Provide the [X, Y] coordinate of the cell's center where the given text is located.  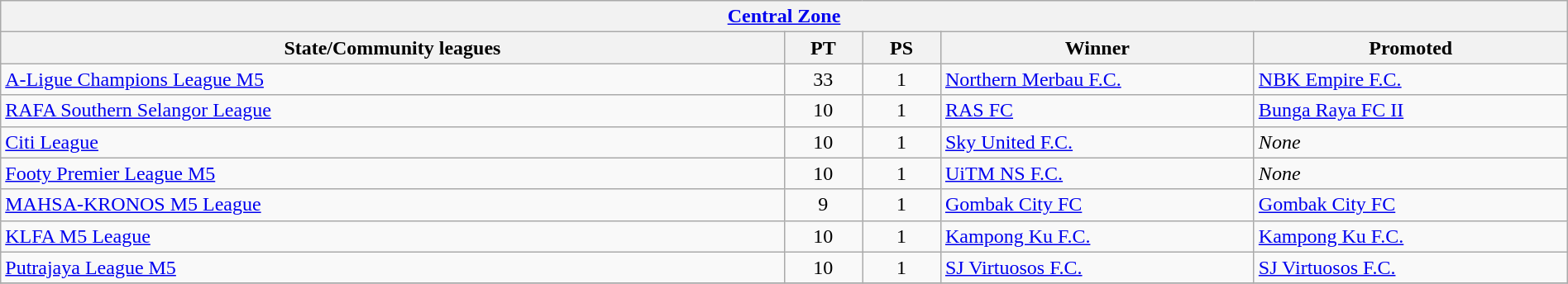
Bunga Raya FC II [1411, 111]
NBK Empire F.C. [1411, 79]
Footy Premier League M5 [392, 173]
PT [824, 48]
Citi League [392, 142]
9 [824, 205]
UiTM NS F.C. [1097, 173]
A-Ligue Champions League M5 [392, 79]
Northern Merbau F.C. [1097, 79]
MAHSA-KRONOS M5 League [392, 205]
33 [824, 79]
Promoted [1411, 48]
RAFA Southern Selangor League [392, 111]
Central Zone [784, 17]
Sky United F.C. [1097, 142]
Winner [1097, 48]
Putrajaya League M5 [392, 267]
State/Community leagues [392, 48]
KLFA M5 League [392, 236]
PS [901, 48]
RAS FC [1097, 111]
